From the cell containing the given text, extract its center point as [x, y] coordinate. 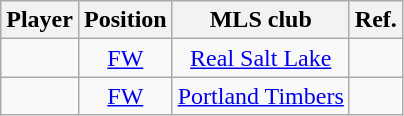
Ref. [376, 20]
Position [125, 20]
Real Salt Lake [260, 58]
Portland Timbers [260, 96]
MLS club [260, 20]
Player [40, 20]
